Locate the cell with the specified text and output its (X, Y) center coordinate. 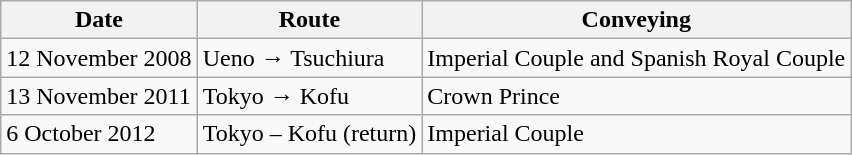
6 October 2012 (99, 134)
Imperial Couple and Spanish Royal Couple (636, 58)
Date (99, 20)
Imperial Couple (636, 134)
12 November 2008 (99, 58)
Tokyo → Kofu (310, 96)
Route (310, 20)
Conveying (636, 20)
Ueno → Tsuchiura (310, 58)
Tokyo – Kofu (return) (310, 134)
Crown Prince (636, 96)
13 November 2011 (99, 96)
